Determine the [X, Y] coordinate at the center of the cell enclosing the given text.  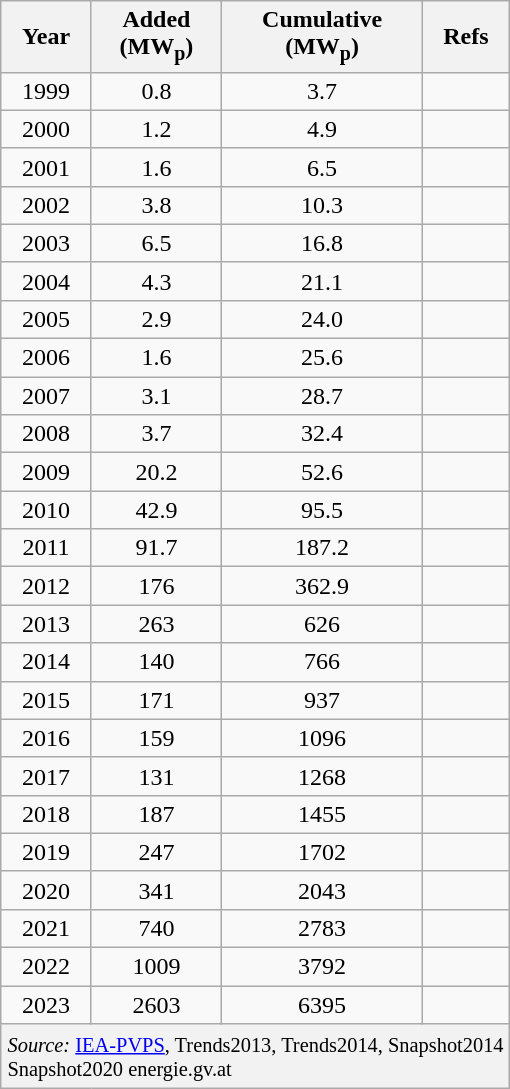
1999 [46, 91]
2000 [46, 129]
176 [156, 586]
3.1 [156, 396]
91.7 [156, 548]
4.3 [156, 281]
2007 [46, 396]
10.3 [322, 205]
2002 [46, 205]
20.2 [156, 472]
187 [156, 814]
159 [156, 738]
1268 [322, 776]
0.8 [156, 91]
2005 [46, 319]
2015 [46, 700]
2006 [46, 358]
2012 [46, 586]
1096 [322, 738]
1455 [322, 814]
2021 [46, 928]
2603 [156, 1005]
3.8 [156, 205]
2022 [46, 967]
2017 [46, 776]
626 [322, 624]
2.9 [156, 319]
32.4 [322, 434]
2008 [46, 434]
263 [156, 624]
362.9 [322, 586]
2011 [46, 548]
6395 [322, 1005]
2020 [46, 890]
52.6 [322, 472]
171 [156, 700]
16.8 [322, 243]
2016 [46, 738]
2010 [46, 510]
937 [322, 700]
247 [156, 852]
24.0 [322, 319]
1.2 [156, 129]
Cumulative(MWp) [322, 36]
2003 [46, 243]
42.9 [156, 510]
Year [46, 36]
3792 [322, 967]
1009 [156, 967]
Refs [466, 36]
2783 [322, 928]
740 [156, 928]
2018 [46, 814]
Source: IEA-PVPS, Trends2013, Trends2014, Snapshot2014 Snapshot2020 energie.gv.at [255, 1056]
95.5 [322, 510]
2001 [46, 167]
25.6 [322, 358]
2043 [322, 890]
2009 [46, 472]
187.2 [322, 548]
140 [156, 662]
2014 [46, 662]
2019 [46, 852]
1702 [322, 852]
766 [322, 662]
131 [156, 776]
341 [156, 890]
4.9 [322, 129]
21.1 [322, 281]
2023 [46, 1005]
2013 [46, 624]
2004 [46, 281]
28.7 [322, 396]
Added(MWp) [156, 36]
